Determine the (x, y) coordinate at the center of the cell enclosing the given text.  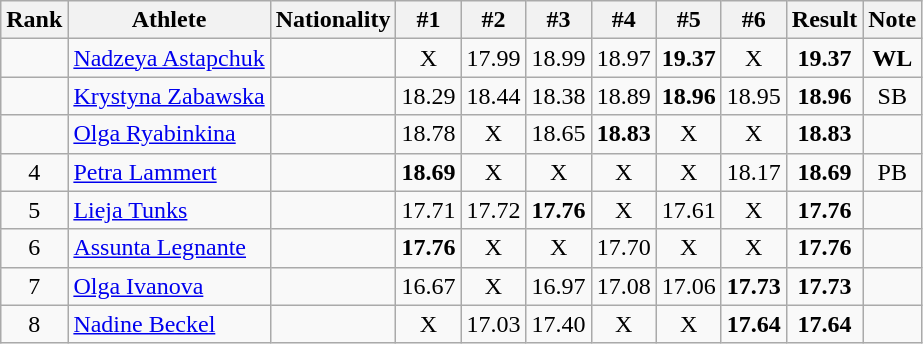
18.29 (428, 96)
SB (892, 96)
17.08 (624, 286)
Nadine Beckel (169, 324)
#5 (688, 20)
18.65 (558, 134)
18.44 (494, 96)
18.89 (624, 96)
Lieja Tunks (169, 210)
#4 (624, 20)
Athlete (169, 20)
4 (34, 172)
PB (892, 172)
18.99 (558, 58)
Rank (34, 20)
Nationality (333, 20)
#3 (558, 20)
18.95 (754, 96)
16.97 (558, 286)
18.97 (624, 58)
17.71 (428, 210)
WL (892, 58)
17.03 (494, 324)
Result (824, 20)
Nadzeya Astapchuk (169, 58)
Olga Ivanova (169, 286)
17.70 (624, 248)
17.72 (494, 210)
Assunta Legnante (169, 248)
8 (34, 324)
18.17 (754, 172)
Olga Ryabinkina (169, 134)
17.06 (688, 286)
17.40 (558, 324)
6 (34, 248)
Krystyna Zabawska (169, 96)
#1 (428, 20)
18.38 (558, 96)
16.67 (428, 286)
18.78 (428, 134)
17.61 (688, 210)
17.99 (494, 58)
5 (34, 210)
#2 (494, 20)
Petra Lammert (169, 172)
7 (34, 286)
#6 (754, 20)
Note (892, 20)
